Search for the cell housing the specified text and yield its [x, y] center coordinate. 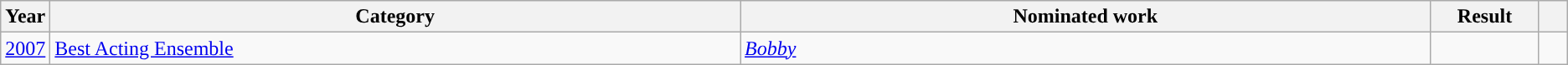
Best Acting Ensemble [395, 48]
Result [1484, 17]
Year [25, 17]
Nominated work [1086, 17]
Category [395, 17]
2007 [25, 48]
Bobby [1086, 48]
